Extract the [X, Y] coordinate from the center of the cell holding the provided text.  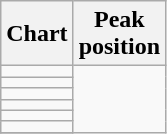
Peakposition [119, 34]
Chart [37, 34]
